Detect which cell encompasses the target text, then output its (X, Y) center coordinate. 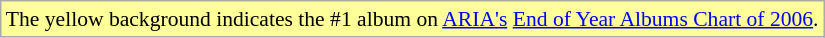
The yellow background indicates the #1 album on ARIA's End of Year Albums Chart of 2006. (412, 19)
